Output the [X, Y] coordinate of the center of the cell containing the given text.  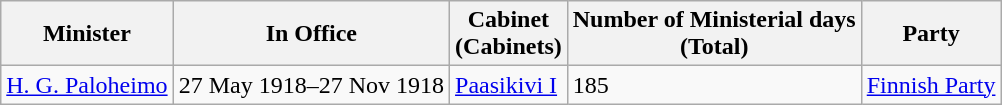
27 May 1918–27 Nov 1918 [311, 85]
In Office [311, 34]
Paasikivi I [509, 85]
Number of Ministerial days (Total) [714, 34]
H. G. Paloheimo [87, 85]
Cabinet(Cabinets) [509, 34]
Party [931, 34]
185 [714, 85]
Finnish Party [931, 85]
Minister [87, 34]
